Search for the cell housing the specified text and yield its (X, Y) center coordinate. 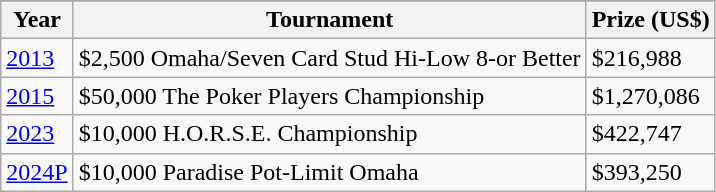
$10,000 H.O.R.S.E. Championship (330, 134)
2013 (37, 58)
$10,000 Paradise Pot-Limit Omaha (330, 172)
$2,500 Omaha/Seven Card Stud Hi-Low 8-or Better (330, 58)
$216,988 (650, 58)
2023 (37, 134)
$393,250 (650, 172)
Tournament (330, 20)
Year (37, 20)
2015 (37, 96)
Prize (US$) (650, 20)
$422,747 (650, 134)
$50,000 The Poker Players Championship (330, 96)
$1,270,086 (650, 96)
2024P (37, 172)
